Return the [X, Y] coordinate for the center point of the cell that contains the specified text.  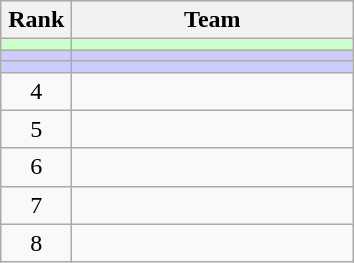
4 [36, 91]
Rank [36, 20]
6 [36, 167]
Team [212, 20]
7 [36, 205]
8 [36, 243]
5 [36, 129]
